For the text-containing cell, return its midpoint in [x, y] coordinate format. 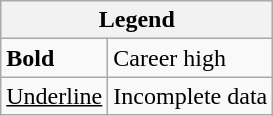
Incomplete data [190, 96]
Underline [54, 96]
Legend [137, 20]
Bold [54, 58]
Career high [190, 58]
